Search for the cell housing the specified text and yield its (X, Y) center coordinate. 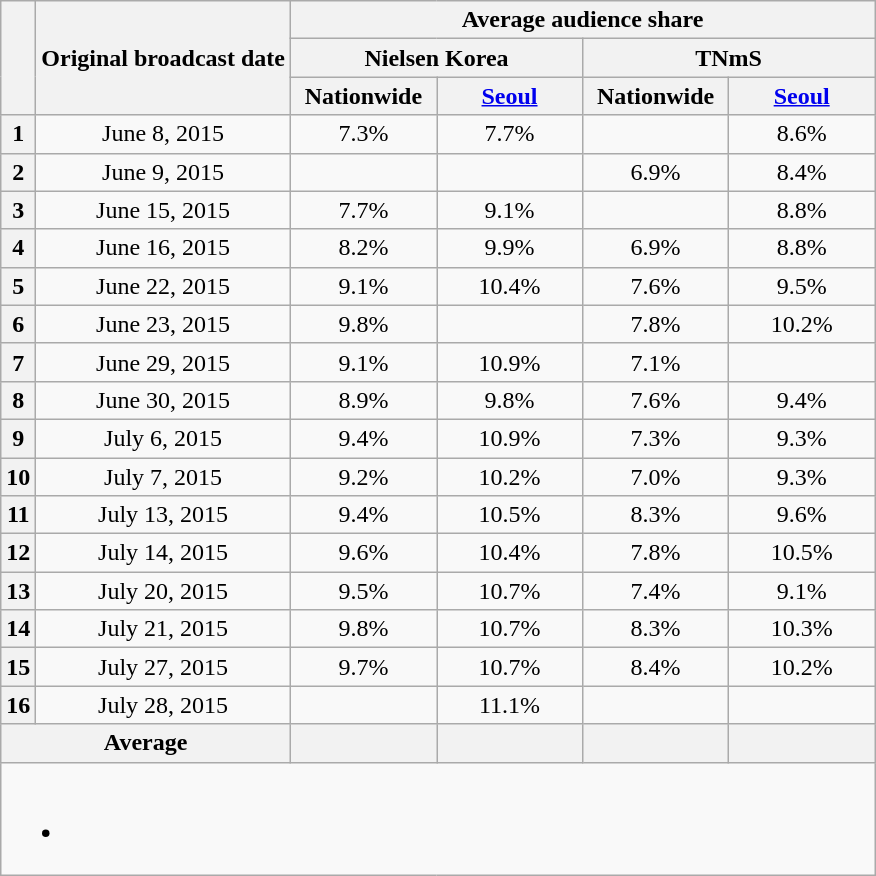
June 22, 2015 (164, 286)
4 (18, 248)
June 16, 2015 (164, 248)
July 28, 2015 (164, 705)
7.4% (656, 591)
July 7, 2015 (164, 477)
June 8, 2015 (164, 134)
June 23, 2015 (164, 324)
7 (18, 362)
15 (18, 667)
Original broadcast date (164, 58)
12 (18, 553)
2 (18, 172)
14 (18, 629)
8.2% (363, 248)
July 21, 2015 (164, 629)
7.1% (656, 362)
10 (18, 477)
Average (146, 743)
July 13, 2015 (164, 515)
TNmS (729, 58)
8.9% (363, 400)
9.7% (363, 667)
5 (18, 286)
8.6% (802, 134)
13 (18, 591)
9.2% (363, 477)
June 9, 2015 (164, 172)
3 (18, 210)
June 29, 2015 (164, 362)
16 (18, 705)
9.9% (509, 248)
Average audience share (582, 20)
July 6, 2015 (164, 438)
July 20, 2015 (164, 591)
Nielsen Korea (436, 58)
6 (18, 324)
11.1% (509, 705)
10.3% (802, 629)
June 30, 2015 (164, 400)
1 (18, 134)
July 14, 2015 (164, 553)
July 27, 2015 (164, 667)
June 15, 2015 (164, 210)
8 (18, 400)
11 (18, 515)
7.0% (656, 477)
9 (18, 438)
